Return (x, y) of the center of cell containing provided text 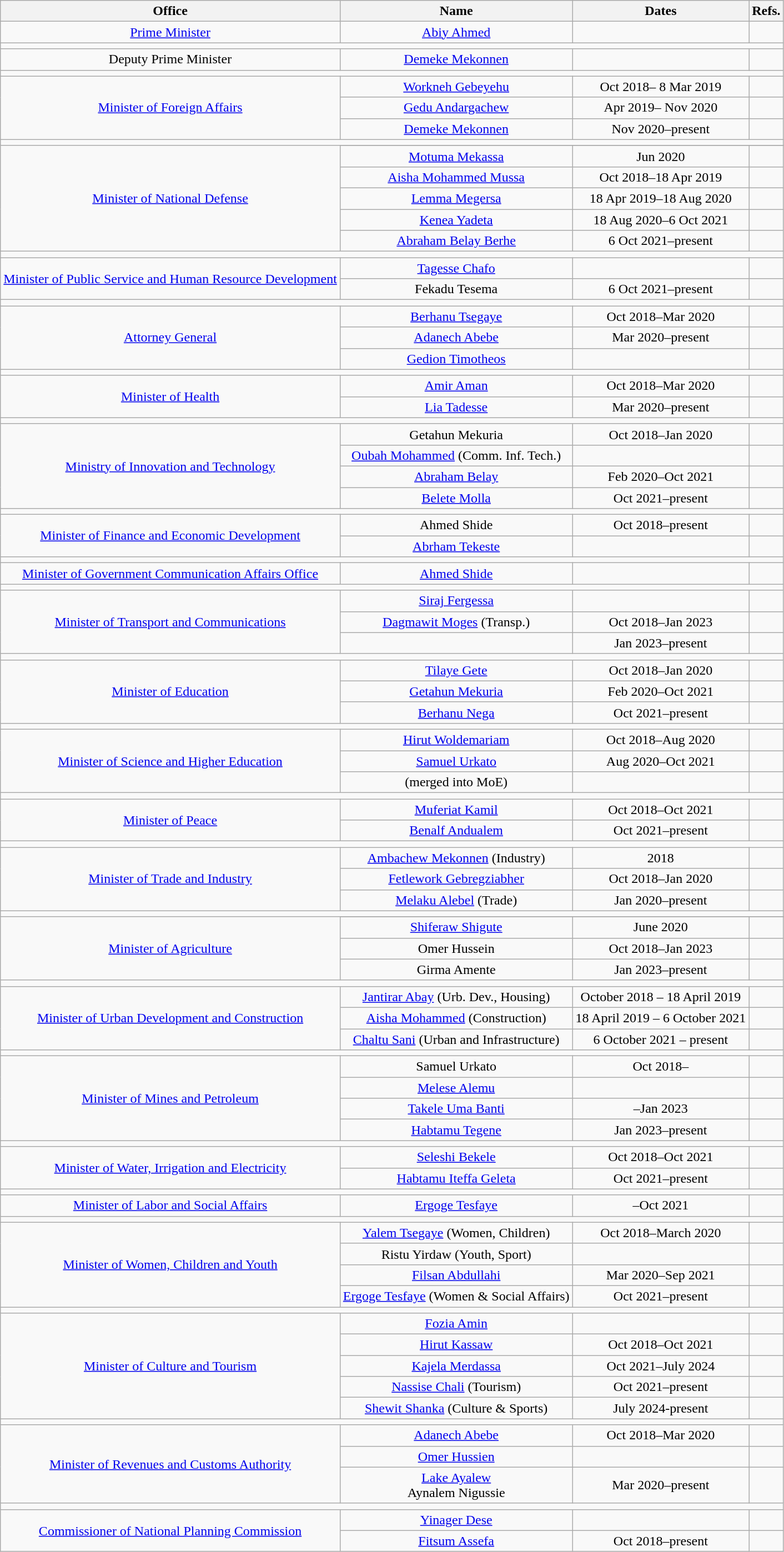
Minister of Revenues and Customs Authority (170, 1464)
Filsan Abdullahi (456, 1275)
18 Aug 2020–6 Oct 2021 (661, 219)
Ristu Yirdaw (Youth, Sport) (456, 1254)
Dagmawit Moges (Transp.) (456, 622)
Lemma Megersa (456, 198)
Oct 2018–18 Apr 2019 (661, 177)
Minister of Education (170, 691)
Minister of Water, Irrigation and Electricity (170, 1168)
Siraj Fergessa (456, 601)
Tilaye Gete (456, 670)
Ministry of Innovation and Technology (170, 466)
Lia Tadesse (456, 407)
Aug 2020–Oct 2021 (661, 761)
Apr 2019– Nov 2020 (661, 108)
Oct 2021–July 2024 (661, 1366)
October 2018 – 18 April 2019 (661, 997)
Melaku Alebel (Trade) (456, 900)
July 2024-present (661, 1408)
Fetlework Gebregziabher (456, 879)
(merged into MoE) (456, 782)
Commissioner of National Planning Commission (170, 1530)
Nassise Chali (Tourism) (456, 1387)
Abiy Ahmed (456, 32)
Jun 2020 (661, 156)
Minister of Agriculture (170, 948)
Abrham Tekeste (456, 546)
Ergoge Tesfaye (Women & Social Affairs) (456, 1296)
Refs. (766, 11)
Melese Alemu (456, 1088)
Benalf Andualem (456, 831)
Abraham Belay (456, 476)
Minister of Trade and Industry (170, 879)
Oct 2018–March 2020 (661, 1233)
Minister of Finance and Economic Development (170, 536)
Fekadu Tesema (456, 289)
Nov 2020–present (661, 129)
Deputy Prime Minister (170, 59)
Ergoge Tesfaye (456, 1206)
Aisha Mohammed (Construction) (456, 1018)
Seleshi Bekele (456, 1157)
Lake AyalewAynalem Nigussie (456, 1485)
18 Apr 2019–18 Aug 2020 (661, 198)
June 2020 (661, 927)
Shewit Shanka (Culture & Sports) (456, 1408)
Minister of Mines and Petroleum (170, 1098)
–Jan 2023 (661, 1109)
Omer Hussien (456, 1456)
Abraham Belay Berhe (456, 241)
Minister of Transport and Communications (170, 622)
Chaltu Sani (Urban and Infrastructure) (456, 1039)
Takele Uma Banti (456, 1109)
Amir Aman (456, 386)
Office (170, 11)
Gedion Timotheos (456, 359)
Minister of Labor and Social Affairs (170, 1206)
Minister of Government Communication Affairs Office (170, 574)
Berhanu Nega (456, 712)
Tagesse Chafo (456, 268)
Oct 2018– (661, 1067)
Hirut Woldemariam (456, 740)
Fozia Amin (456, 1324)
Habtamu Iteffa Geleta (456, 1178)
Name (456, 11)
Dates (661, 11)
Oct 2018– 8 Mar 2019 (661, 87)
Minister of Foreign Affairs (170, 108)
Ambachew Mekonnen (Industry) (456, 858)
Kajela Merdassa (456, 1366)
Minister of Public Service and Human Resource Development (170, 279)
18 April 2019 – 6 October 2021 (661, 1018)
Workneh Gebeyehu (456, 87)
Minister of National Defense (170, 198)
2018 (661, 858)
Aisha Mohammed Mussa (456, 177)
Muferiat Kamil (456, 810)
–Oct 2021 (661, 1206)
Minister of Peace (170, 820)
Attorney General (170, 338)
Minister of Science and Higher Education (170, 761)
Kenea Yadeta (456, 219)
Minister of Health (170, 396)
Shiferaw Shigute (456, 927)
Yinager Dese (456, 1520)
Jantirar Abay (Urb. Dev., Housing) (456, 997)
Motuma Mekassa (456, 156)
Omer Hussein (456, 948)
Gedu Andargachew (456, 108)
Minister of Culture and Tourism (170, 1366)
Oct 2018–Aug 2020 (661, 740)
Berhanu Tsegaye (456, 317)
Minister of Urban Development and Construction (170, 1018)
Minister of Women, Children and Youth (170, 1264)
Girma Amente (456, 970)
6 October 2021 – present (661, 1039)
Jan 2020–present (661, 900)
Habtamu Tegene (456, 1130)
Mar 2020–Sep 2021 (661, 1275)
Prime Minister (170, 32)
Fitsum Assefa (456, 1541)
Yalem Tsegaye (Women, Children) (456, 1233)
Oubah Mohammed (Comm. Inf. Tech.) (456, 455)
Belete Molla (456, 498)
Hirut Kassaw (456, 1345)
